Provide the [x, y] coordinate of the cell's center where the given text is located.  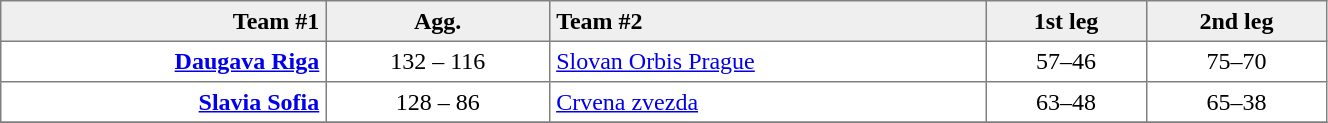
Team #2 [767, 21]
128 – 86 [438, 102]
Team #1 [164, 21]
Slavia Sofia [164, 102]
132 – 116 [438, 61]
Daugava Riga [164, 61]
Crvena zvezda [767, 102]
75–70 [1236, 61]
65–38 [1236, 102]
1st leg [1066, 21]
63–48 [1066, 102]
Agg. [438, 21]
Slovan Orbis Prague [767, 61]
2nd leg [1236, 21]
57–46 [1066, 61]
